Detect which cell encompasses the target text, then output its (x, y) center coordinate. 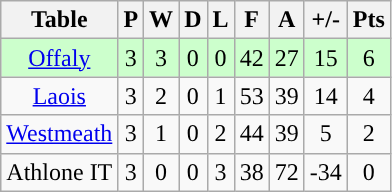
Pts (368, 20)
6 (368, 58)
Laois (60, 96)
38 (252, 172)
W (162, 20)
44 (252, 134)
Offaly (60, 58)
L (220, 20)
F (252, 20)
53 (252, 96)
-34 (326, 172)
27 (286, 58)
+/- (326, 20)
D (193, 20)
P (131, 20)
42 (252, 58)
15 (326, 58)
Athlone IT (60, 172)
5 (326, 134)
Table (60, 20)
14 (326, 96)
4 (368, 96)
A (286, 20)
Westmeath (60, 134)
72 (286, 172)
